From the cell containing the given text, extract its center point as (X, Y) coordinate. 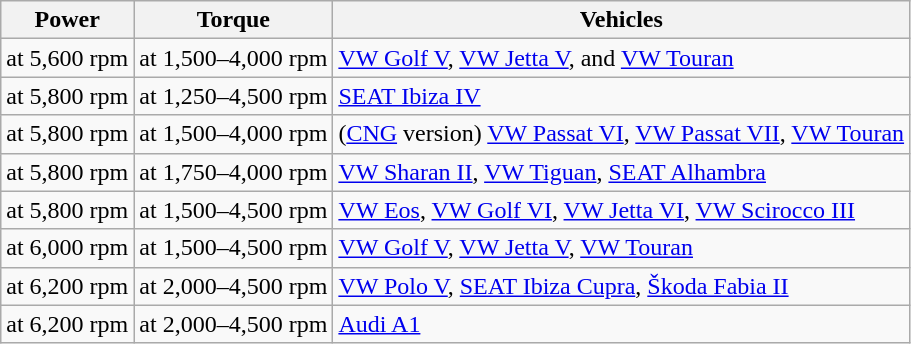
Torque (234, 20)
at 1,750–4,000 rpm (234, 172)
VW Golf V, VW Jetta V, VW Touran (622, 248)
Vehicles (622, 20)
Power (68, 20)
at 5,600 rpm (68, 58)
at 1,250–4,500 rpm (234, 96)
VW Golf V, VW Jetta V, and VW Touran (622, 58)
VW Eos, VW Golf VI, VW Jetta VI, VW Scirocco III (622, 210)
VW Polo V, SEAT Ibiza Cupra, Škoda Fabia II (622, 286)
Audi A1 (622, 324)
VW Sharan II, VW Tiguan, SEAT Alhambra (622, 172)
SEAT Ibiza IV (622, 96)
(CNG version) VW Passat VI, VW Passat VII, VW Touran (622, 134)
at 6,000 rpm (68, 248)
